Output the (X, Y) coordinate of the center of the cell containing the given text.  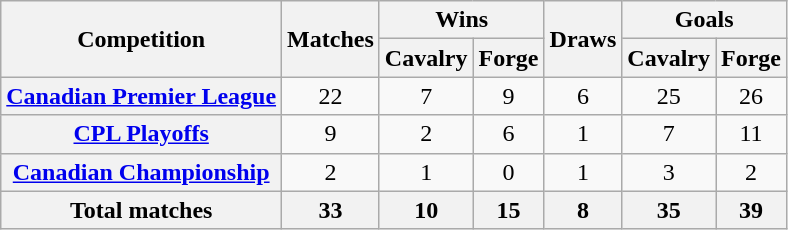
3 (669, 172)
Draws (583, 39)
Canadian Championship (142, 172)
22 (331, 96)
Competition (142, 39)
Canadian Premier League (142, 96)
0 (508, 172)
CPL Playoffs (142, 134)
25 (669, 96)
39 (752, 210)
Total matches (142, 210)
10 (426, 210)
8 (583, 210)
Matches (331, 39)
35 (669, 210)
33 (331, 210)
26 (752, 96)
15 (508, 210)
Wins (462, 20)
11 (752, 134)
Goals (704, 20)
